From the cell containing the given text, extract its center point as [x, y] coordinate. 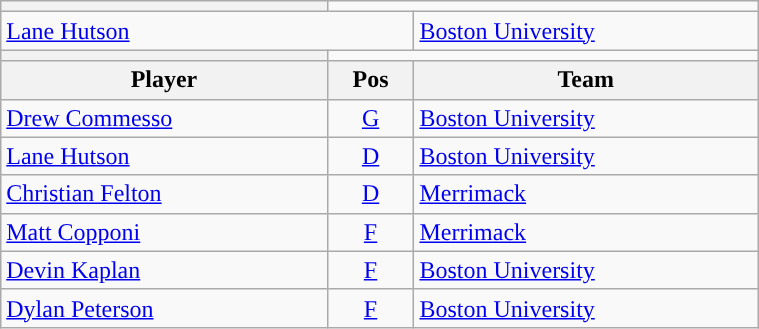
Drew Commesso [164, 118]
Team [586, 80]
Christian Felton [164, 194]
Pos [370, 80]
Player [164, 80]
G [370, 118]
Dylan Peterson [164, 308]
Matt Copponi [164, 232]
Devin Kaplan [164, 270]
